Output the (X, Y) coordinate of the center of the cell containing the given text.  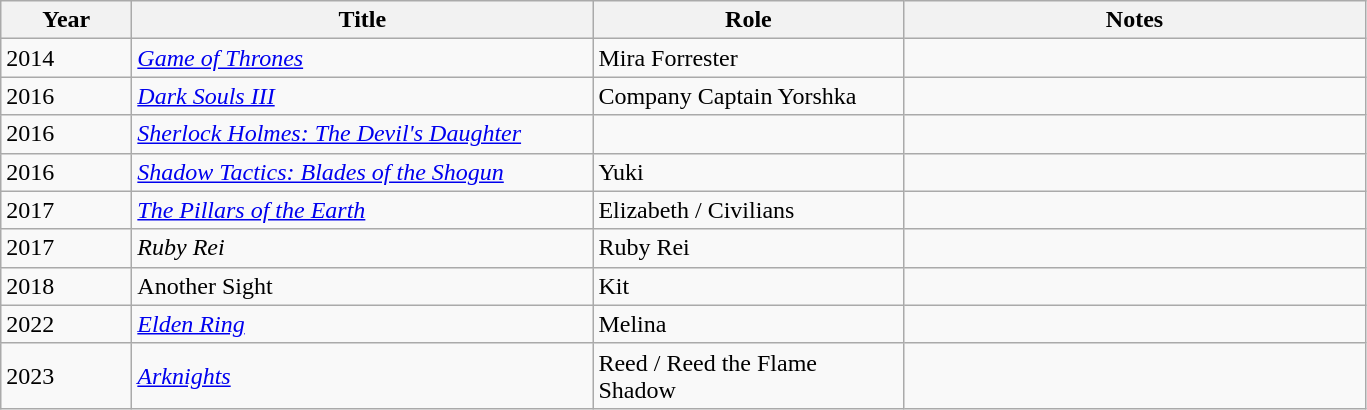
Elden Ring (362, 324)
Kit (748, 286)
Another Sight (362, 286)
Game of Thrones (362, 58)
Arknights (362, 376)
Notes (1134, 20)
2014 (66, 58)
Company Captain Yorshka (748, 96)
2022 (66, 324)
Year (66, 20)
Melina (748, 324)
Dark Souls III (362, 96)
The Pillars of the Earth (362, 210)
Role (748, 20)
Yuki (748, 172)
2018 (66, 286)
Elizabeth / Civilians (748, 210)
Title (362, 20)
Reed / Reed the Flame Shadow (748, 376)
2023 (66, 376)
Mira Forrester (748, 58)
Shadow Tactics: Blades of the Shogun (362, 172)
Sherlock Holmes: The Devil's Daughter (362, 134)
